Determine the [X, Y] coordinate at the center of the cell enclosing the given text.  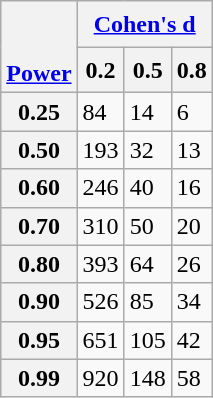
42 [192, 340]
0.50 [39, 150]
105 [148, 340]
246 [100, 188]
16 [192, 188]
26 [192, 264]
148 [148, 378]
526 [100, 302]
6 [192, 112]
393 [100, 264]
32 [148, 150]
0.90 [39, 302]
13 [192, 150]
0.25 [39, 112]
0.8 [192, 70]
0.95 [39, 340]
0.5 [148, 70]
193 [100, 150]
34 [192, 302]
Power [39, 47]
0.70 [39, 226]
920 [100, 378]
84 [100, 112]
0.60 [39, 188]
40 [148, 188]
58 [192, 378]
85 [148, 302]
0.80 [39, 264]
50 [148, 226]
310 [100, 226]
651 [100, 340]
0.99 [39, 378]
14 [148, 112]
0.2 [100, 70]
64 [148, 264]
20 [192, 226]
Cohen's d [144, 24]
